Pinpoint the cell where the given text exists, returning its (X, Y) midpoint coordinate. 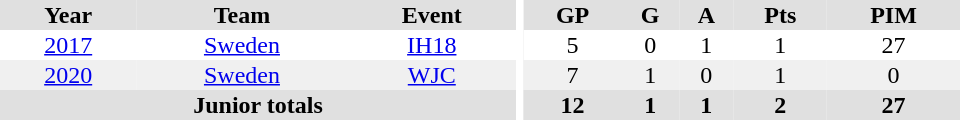
12 (572, 105)
2 (781, 105)
Team (242, 15)
2020 (68, 75)
Year (68, 15)
5 (572, 45)
A (706, 15)
IH18 (432, 45)
7 (572, 75)
PIM (894, 15)
GP (572, 15)
2017 (68, 45)
WJC (432, 75)
G (650, 15)
Junior totals (258, 105)
Pts (781, 15)
Event (432, 15)
